Return (x, y) of the center of cell containing provided text 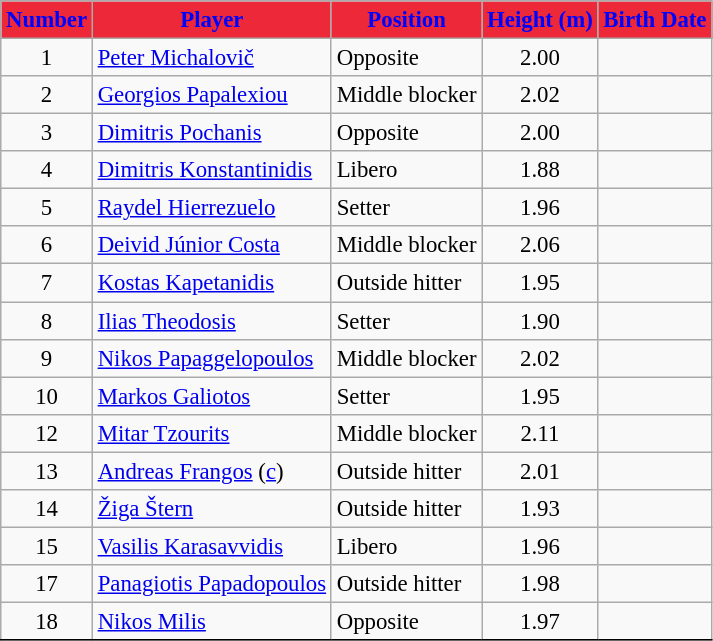
17 (47, 584)
2 (47, 95)
Kostas Kapetanidis (212, 283)
Position (406, 20)
2.11 (540, 433)
13 (47, 471)
Georgios Papalexiou (212, 95)
1.97 (540, 621)
10 (47, 396)
12 (47, 433)
7 (47, 283)
Raydel Hierrezuelo (212, 208)
4 (47, 170)
Birth Date (655, 20)
3 (47, 133)
1.88 (540, 170)
Number (47, 20)
Markos Galiotos (212, 396)
2.06 (540, 245)
18 (47, 621)
Player (212, 20)
Panagiotis Papadopoulos (212, 584)
1.98 (540, 584)
Peter Michalovič (212, 58)
2.01 (540, 471)
8 (47, 321)
15 (47, 546)
Ilias Theodosis (212, 321)
Vasilis Karasavvidis (212, 546)
Dimitris Pochanis (212, 133)
14 (47, 509)
Žiga Štern (212, 509)
Deivid Júnior Costa (212, 245)
Nikos Milis (212, 621)
5 (47, 208)
1.93 (540, 509)
Andreas Frangos (c) (212, 471)
Nikos Papaggelopoulos (212, 358)
Height (m) (540, 20)
Dimitris Konstantinidis (212, 170)
6 (47, 245)
9 (47, 358)
1 (47, 58)
Mitar Tzourits (212, 433)
1.90 (540, 321)
